Provide the (x, y) coordinate of the cell's center where the given text is located.  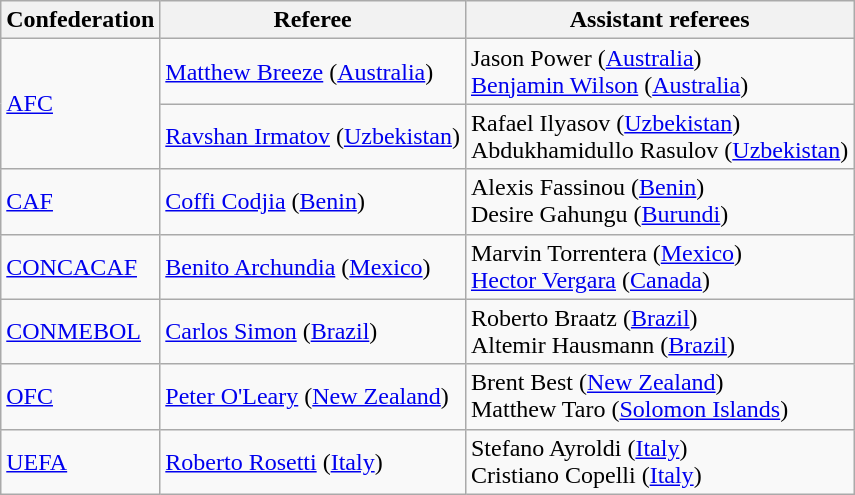
Alexis Fassinou (Benin)Desire Gahungu (Burundi) (659, 202)
OFC (80, 396)
Confederation (80, 20)
Jason Power (Australia)Benjamin Wilson (Australia) (659, 72)
AFC (80, 104)
Brent Best (New Zealand)Matthew Taro (Solomon Islands) (659, 396)
Ravshan Irmatov (Uzbekistan) (313, 136)
Carlos Simon (Brazil) (313, 332)
CAF (80, 202)
Matthew Breeze (Australia) (313, 72)
Referee (313, 20)
Roberto Braatz (Brazil)Altemir Hausmann (Brazil) (659, 332)
Rafael Ilyasov (Uzbekistan)Abdukhamidullo Rasulov (Uzbekistan) (659, 136)
CONMEBOL (80, 332)
CONCACAF (80, 266)
Roberto Rosetti (Italy) (313, 462)
Peter O'Leary (New Zealand) (313, 396)
Benito Archundia (Mexico) (313, 266)
UEFA (80, 462)
Coffi Codjia (Benin) (313, 202)
Marvin Torrentera (Mexico)Hector Vergara (Canada) (659, 266)
Stefano Ayroldi (Italy)Cristiano Copelli (Italy) (659, 462)
Assistant referees (659, 20)
